Output the [x, y] coordinate of the center of the cell containing the given text.  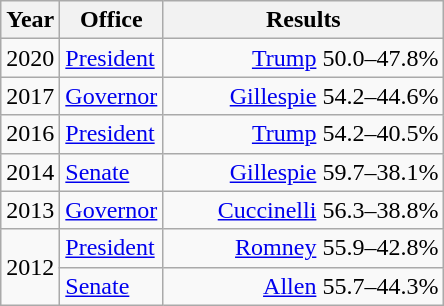
2014 [30, 172]
Trump 50.0–47.8% [304, 58]
Cuccinelli 56.3–38.8% [304, 210]
Office [112, 20]
Gillespie 59.7–38.1% [304, 172]
2020 [30, 58]
Romney 55.9–42.8% [304, 248]
Year [30, 20]
Allen 55.7–44.3% [304, 286]
2013 [30, 210]
2016 [30, 134]
Results [304, 20]
2017 [30, 96]
2012 [30, 267]
Trump 54.2–40.5% [304, 134]
Gillespie 54.2–44.6% [304, 96]
